Capture the cell that displays the provided text and extract its (x, y) central coordinate. 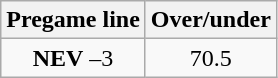
70.5 (210, 58)
NEV –3 (74, 58)
Pregame line (74, 20)
Over/under (210, 20)
